Capture the cell that displays the provided text and extract its [x, y] central coordinate. 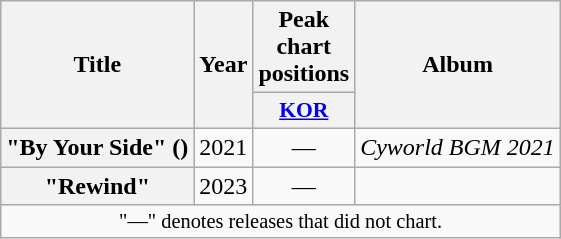
2021 [224, 147]
Album [458, 65]
"By Your Side" () [98, 147]
Title [98, 65]
KOR [304, 111]
2023 [224, 185]
Cyworld BGM 2021 [458, 147]
"Rewind" [98, 185]
Peak chart positions [304, 47]
"—" denotes releases that did not chart. [281, 222]
Year [224, 65]
